Identify which cell holds the provided text, then report its [X, Y] central coordinate. 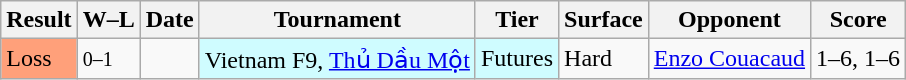
Hard [604, 59]
Tournament [337, 20]
Vietnam F9, Thủ Dầu Một [337, 59]
W–L [108, 20]
1–6, 1–6 [858, 59]
Surface [604, 20]
Score [858, 20]
Futures [516, 59]
Opponent [729, 20]
Tier [516, 20]
Date [170, 20]
0–1 [108, 59]
Enzo Couacaud [729, 59]
Result [39, 20]
Loss [39, 59]
